Locate the cell with the specified text and output its (x, y) center coordinate. 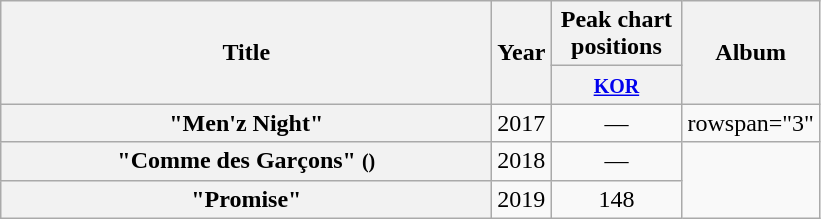
"Men'z Night" (246, 123)
KOR (616, 85)
Peak chart positions (616, 34)
Year (522, 52)
rowspan="3" (751, 123)
148 (616, 199)
2017 (522, 123)
Album (751, 52)
"Promise" (246, 199)
2019 (522, 199)
Title (246, 52)
"Comme des Garçons" () (246, 161)
2018 (522, 161)
